For the text-containing cell, return its midpoint in [X, Y] coordinate format. 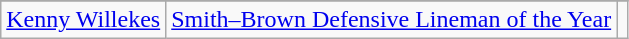
Smith–Brown Defensive Lineman of the Year [392, 20]
Kenny Willekes [84, 20]
